Return (X, Y) of the center of cell containing provided text 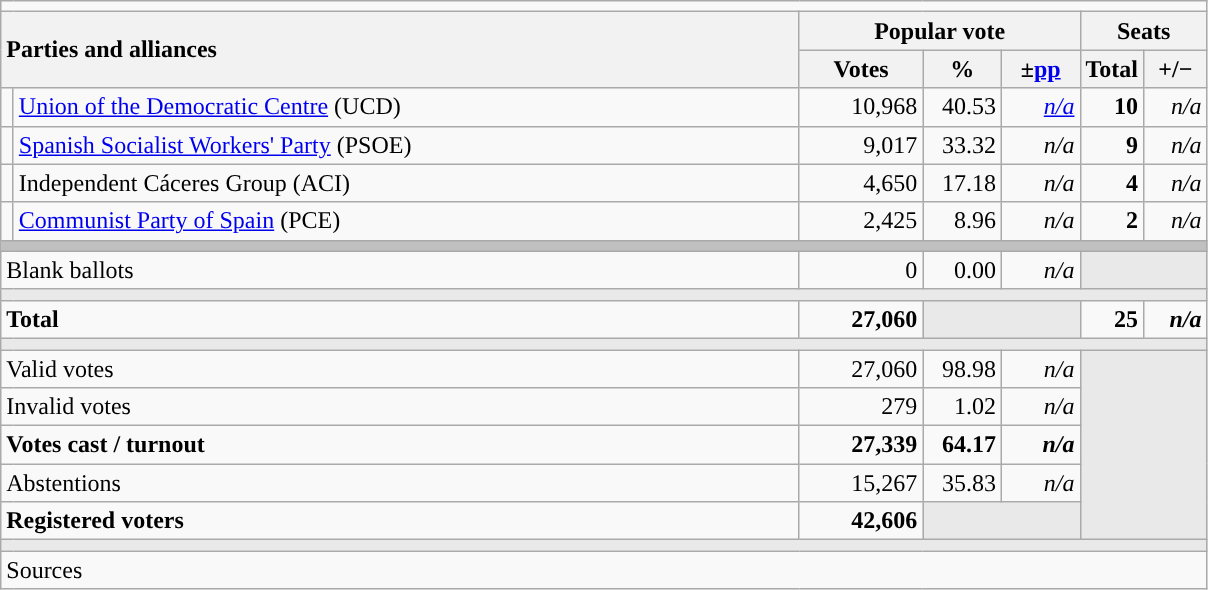
42,606 (861, 521)
±pp (1040, 69)
9,017 (861, 145)
10,968 (861, 107)
+/− (1176, 69)
Valid votes (400, 369)
4 (1112, 183)
33.32 (962, 145)
98.98 (962, 369)
Sources (604, 570)
10 (1112, 107)
Votes cast / turnout (400, 445)
Spanish Socialist Workers' Party (PSOE) (406, 145)
27,339 (861, 445)
25 (1112, 319)
0 (861, 270)
Communist Party of Spain (PCE) (406, 221)
Blank ballots (400, 270)
% (962, 69)
0.00 (962, 270)
Independent Cáceres Group (ACI) (406, 183)
15,267 (861, 483)
8.96 (962, 221)
Popular vote (940, 31)
2 (1112, 221)
2,425 (861, 221)
Union of the Democratic Centre (UCD) (406, 107)
9 (1112, 145)
4,650 (861, 183)
Parties and alliances (400, 50)
40.53 (962, 107)
1.02 (962, 407)
279 (861, 407)
Votes (861, 69)
Abstentions (400, 483)
Invalid votes (400, 407)
Seats (1144, 31)
64.17 (962, 445)
17.18 (962, 183)
35.83 (962, 483)
Registered voters (400, 521)
